Output the (X, Y) coordinate of the center of the cell containing the given text.  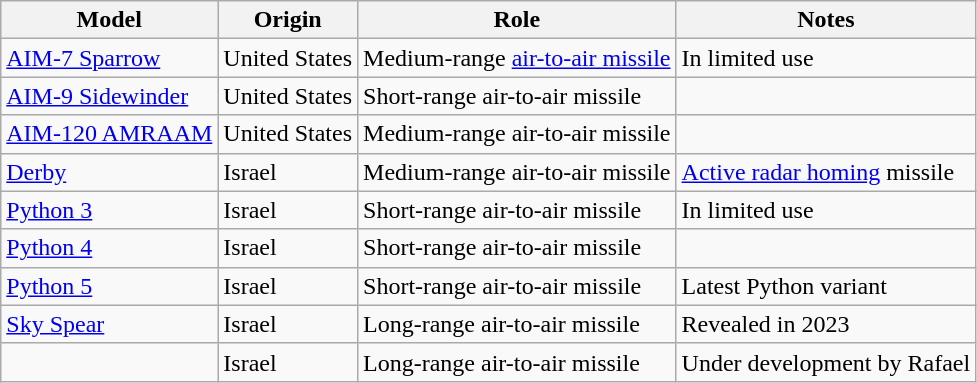
Derby (110, 172)
Python 4 (110, 248)
Origin (288, 20)
Revealed in 2023 (826, 324)
Latest Python variant (826, 286)
AIM-120 AMRAAM (110, 134)
Sky Spear (110, 324)
Model (110, 20)
Active radar homing missile (826, 172)
Python 3 (110, 210)
AIM-7 Sparrow (110, 58)
Role (517, 20)
Under development by Rafael (826, 362)
Python 5 (110, 286)
AIM-9 Sidewinder (110, 96)
Notes (826, 20)
